Capture the cell that displays the provided text and extract its [X, Y] central coordinate. 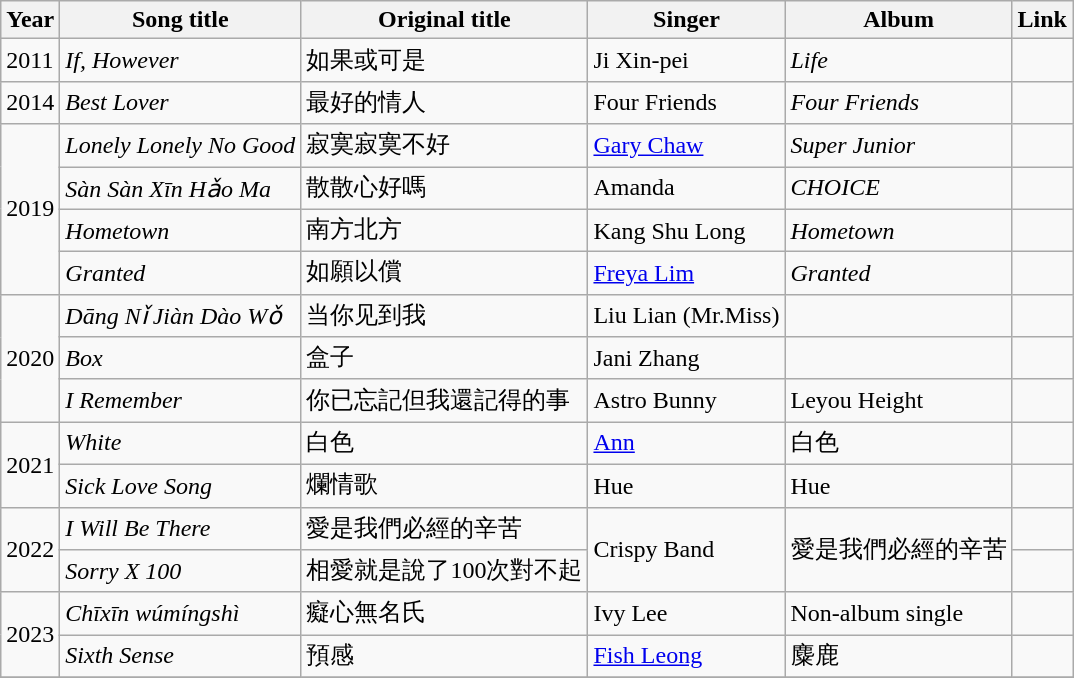
White [180, 444]
爛情歌 [444, 486]
I Remember [180, 400]
2019 [30, 209]
預感 [444, 656]
2011 [30, 60]
2021 [30, 464]
最好的情人 [444, 102]
Ivy Lee [686, 614]
Lonely Lonely No Good [180, 146]
CHOICE [898, 188]
Life [898, 60]
Original title [444, 20]
你已忘記但我還記得的事 [444, 400]
Freya Lim [686, 274]
寂寞寂寞不好 [444, 146]
Jani Zhang [686, 358]
Box [180, 358]
Chīxīn wúmíngshì [180, 614]
Non-album single [898, 614]
Year [30, 20]
Link [1042, 20]
2023 [30, 634]
Dāng Nǐ Jiàn Dào Wǒ [180, 316]
相愛就是說了100次對不起 [444, 572]
Song title [180, 20]
Liu Lian (Mr.Miss) [686, 316]
Sorry X 100 [180, 572]
Ji Xin-pei [686, 60]
If, However [180, 60]
Sick Love Song [180, 486]
南方北方 [444, 230]
2022 [30, 550]
I Will Be There [180, 528]
Album [898, 20]
麋鹿 [898, 656]
Crispy Band [686, 550]
Amanda [686, 188]
Sixth Sense [180, 656]
Leyou Height [898, 400]
Super Junior [898, 146]
散散心好嗎 [444, 188]
2020 [30, 358]
Astro Bunny [686, 400]
2014 [30, 102]
Best Lover [180, 102]
癡心無名氏 [444, 614]
当你见到我 [444, 316]
Ann [686, 444]
盒子 [444, 358]
如願以償 [444, 274]
Kang Shu Long [686, 230]
Fish Leong [686, 656]
如果或可是 [444, 60]
Gary Chaw [686, 146]
Sàn Sàn Xīn Hǎo Ma [180, 188]
Singer [686, 20]
